Identify which cell holds the provided text, then report its [x, y] central coordinate. 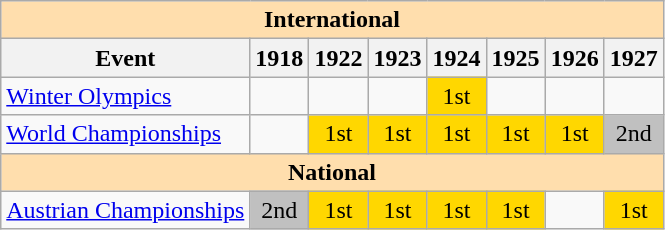
1918 [280, 58]
1924 [456, 58]
Austrian Championships [126, 210]
International [332, 20]
Event [126, 58]
World Championships [126, 134]
1923 [398, 58]
National [332, 172]
1922 [338, 58]
1925 [516, 58]
1927 [634, 58]
1926 [574, 58]
Winter Olympics [126, 96]
